Determine the [x, y] coordinate at the center of the cell enclosing the given text.  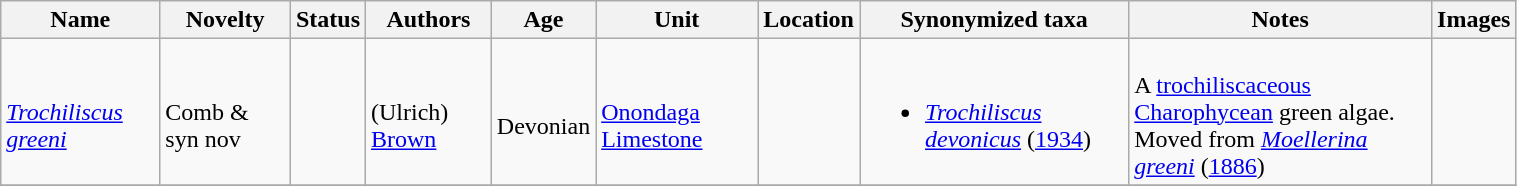
Comb & syn nov [226, 112]
Unit [677, 20]
Location [809, 20]
(Ulrich) Brown [429, 112]
Devonian [543, 112]
A trochiliscaceous Charophycean green algae.Moved from Moellerina greeni (1886) [1280, 112]
Name [80, 20]
Authors [429, 20]
Onondaga Limestone [677, 112]
Notes [1280, 20]
Images [1474, 20]
Status [328, 20]
Trochiliscus greeni [80, 112]
Novelty [226, 20]
Synonymized taxa [994, 20]
Age [543, 20]
Trochiliscus devonicus (1934) [994, 112]
